Return the [X, Y] coordinate for the center point of the cell that contains the specified text.  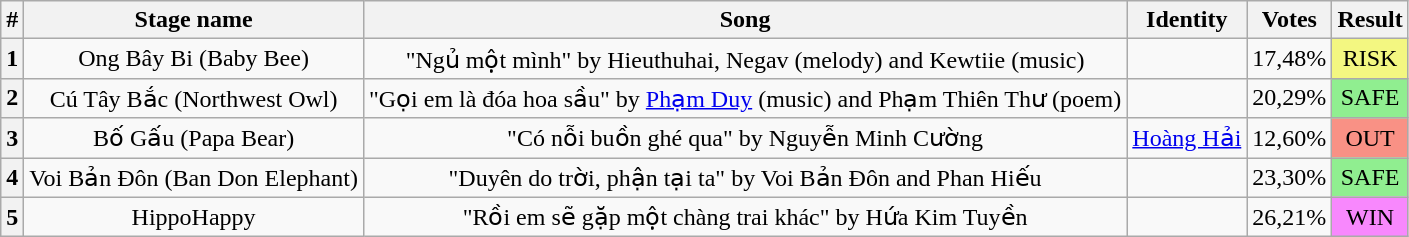
17,48% [1290, 59]
3 [12, 138]
4 [12, 178]
12,60% [1290, 138]
"Có nỗi buồn ghé qua" by Nguyễn Minh Cường [744, 138]
1 [12, 59]
"Gọi em là đóa hoa sầu" by Phạm Duy (music) and Phạm Thiên Thư (poem) [744, 98]
23,30% [1290, 178]
OUT [1370, 138]
WIN [1370, 217]
RISK [1370, 59]
Votes [1290, 20]
"Rồi em sẽ gặp một chàng trai khác" by Hứa Kim Tuyền [744, 217]
5 [12, 217]
Voi Bản Đôn (Ban Don Elephant) [194, 178]
Identity [1187, 20]
Hoàng Hải [1187, 138]
HippoHappy [194, 217]
# [12, 20]
"Ngủ một mình" by Hieuthuhai, Negav (melody) and Kewtiie (music) [744, 59]
Ong Bây Bi (Baby Bee) [194, 59]
Bố Gấu (Papa Bear) [194, 138]
Cú Tây Bắc (Northwest Owl) [194, 98]
Song [744, 20]
"Duyên do trời, phận tại ta" by Voi Bản Đôn and Phan Hiếu [744, 178]
2 [12, 98]
Result [1370, 20]
Stage name [194, 20]
26,21% [1290, 217]
20,29% [1290, 98]
